Output the (X, Y) coordinate of the center of the cell containing the given text.  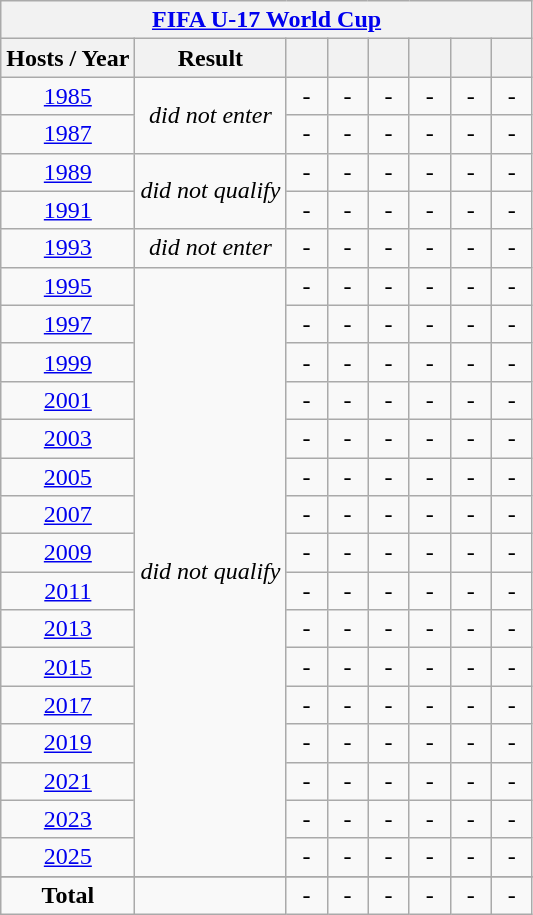
2015 (68, 667)
FIFA U-17 World Cup (267, 20)
1989 (68, 172)
Hosts / Year (68, 58)
Total (68, 895)
2019 (68, 743)
2005 (68, 477)
1995 (68, 286)
2013 (68, 629)
2003 (68, 438)
2025 (68, 857)
1993 (68, 248)
2007 (68, 515)
1999 (68, 362)
2001 (68, 400)
1985 (68, 96)
1997 (68, 324)
2011 (68, 591)
2017 (68, 705)
2009 (68, 553)
1987 (68, 134)
2023 (68, 819)
Result (210, 58)
1991 (68, 210)
2021 (68, 781)
